Scan for the cell matching the given text and deliver its [x, y] coordinate at center. 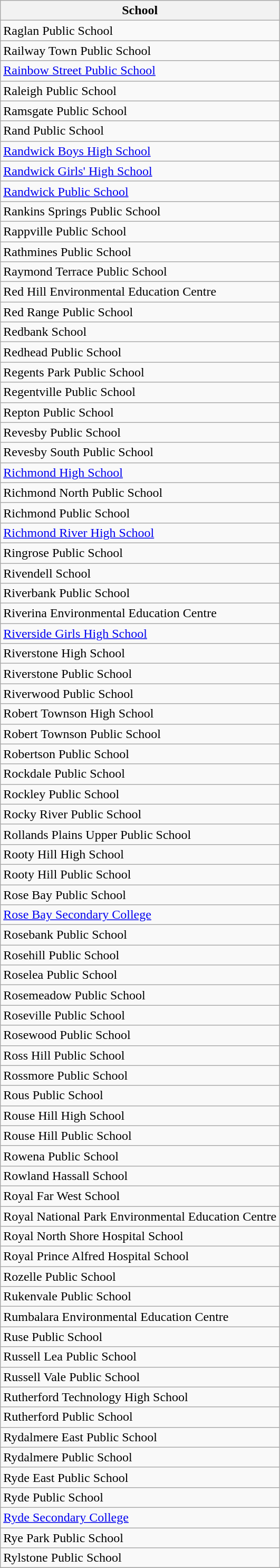
Rylstone Public School [140, 1558]
Rollands Plains Upper Public School [140, 834]
Ramsgate Public School [140, 111]
Rossmore Public School [140, 1075]
Rukenvale Public School [140, 1297]
Richmond High School [140, 473]
Rand Public School [140, 131]
Raleigh Public School [140, 91]
Rockdale Public School [140, 774]
Randwick Boys High School [140, 151]
Rouse Hill High School [140, 1116]
Roselea Public School [140, 975]
Rydalmere Public School [140, 1457]
Roseville Public School [140, 1015]
Rydalmere East Public School [140, 1437]
Rowland Hassall School [140, 1176]
Rosewood Public School [140, 1035]
Royal National Park Environmental Education Centre [140, 1216]
Rosehill Public School [140, 955]
Randwick Girls' High School [140, 171]
Richmond River High School [140, 533]
Royal Far West School [140, 1196]
Raymond Terrace Public School [140, 272]
Riverwood Public School [140, 694]
Riverstone High School [140, 654]
Robertson Public School [140, 754]
Rainbow Street Public School [140, 71]
Ryde East Public School [140, 1477]
Rutherford Technology High School [140, 1397]
Rankins Springs Public School [140, 211]
Rathmines Public School [140, 252]
Rocky River Public School [140, 814]
Railway Town Public School [140, 51]
Ryde Secondary College [140, 1517]
Russell Vale Public School [140, 1377]
Ruse Public School [140, 1337]
Ryde Public School [140, 1497]
Riverina Environmental Education Centre [140, 613]
Riverbank Public School [140, 593]
Rouse Hill Public School [140, 1136]
Rooty Hill High School [140, 854]
Rous Public School [140, 1095]
Robert Townson High School [140, 714]
School [140, 11]
Rosemeadow Public School [140, 995]
Repton Public School [140, 412]
Rockley Public School [140, 794]
Rivendell School [140, 573]
Rappville Public School [140, 231]
Rye Park Public School [140, 1538]
Red Hill Environmental Education Centre [140, 292]
Raglan Public School [140, 31]
Rosebank Public School [140, 935]
Royal North Shore Hospital School [140, 1236]
Revesby Public School [140, 432]
Red Range Public School [140, 312]
Ross Hill Public School [140, 1055]
Rose Bay Secondary College [140, 915]
Russell Lea Public School [140, 1357]
Revesby South Public School [140, 452]
Rozelle Public School [140, 1277]
Richmond Public School [140, 513]
Ringrose Public School [140, 553]
Randwick Public School [140, 191]
Riverstone Public School [140, 674]
Richmond North Public School [140, 493]
Robert Townson Public School [140, 734]
Rowena Public School [140, 1156]
Redhead Public School [140, 352]
Regents Park Public School [140, 372]
Riverside Girls High School [140, 634]
Regentville Public School [140, 392]
Rutherford Public School [140, 1417]
Redbank School [140, 332]
Royal Prince Alfred Hospital School [140, 1257]
Rose Bay Public School [140, 895]
Rooty Hill Public School [140, 874]
Rumbalara Environmental Education Centre [140, 1317]
